Locate the cell with the specified text and output its (x, y) center coordinate. 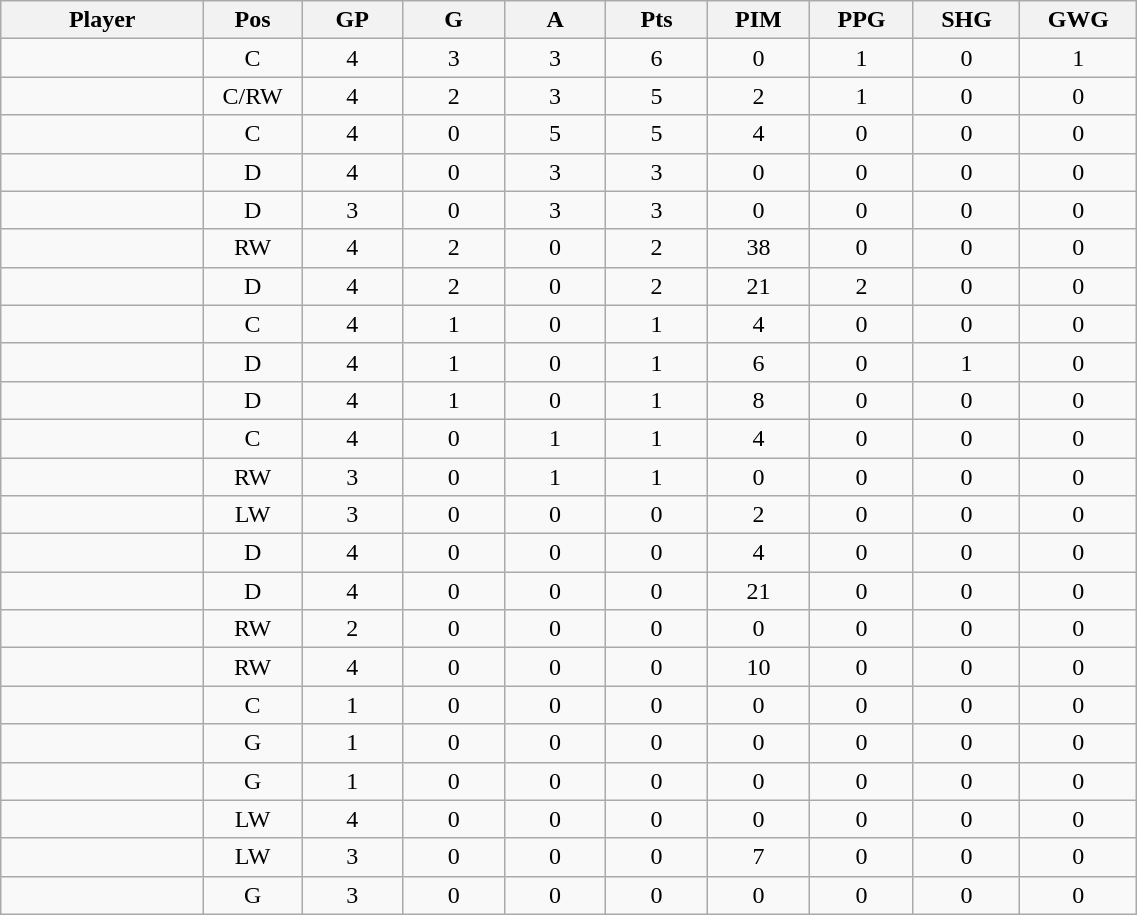
Pts (656, 20)
A (554, 20)
PIM (758, 20)
10 (758, 667)
SHG (966, 20)
C/RW (253, 96)
7 (758, 857)
GP (352, 20)
Pos (253, 20)
PPG (862, 20)
GWG (1078, 20)
38 (758, 248)
8 (758, 400)
Player (102, 20)
